Find where the given text appears and provide that cell's center as (X, Y) coordinate. 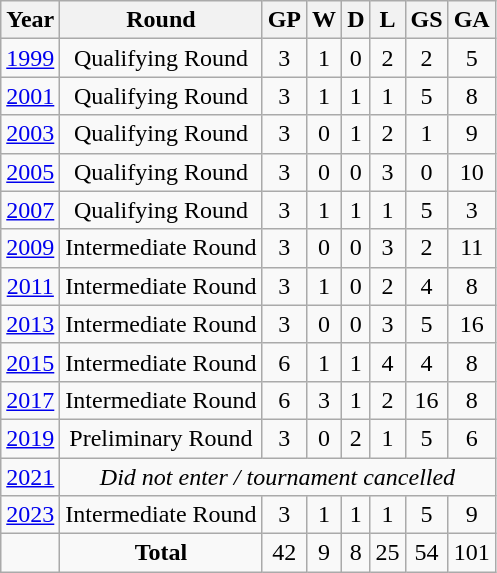
101 (472, 553)
42 (284, 553)
25 (388, 553)
2021 (30, 477)
Year (30, 20)
2019 (30, 438)
54 (426, 553)
2015 (30, 362)
Preliminary Round (161, 438)
GS (426, 20)
D (356, 20)
2017 (30, 400)
2007 (30, 210)
Did not enter / tournament cancelled (278, 477)
11 (472, 248)
L (388, 20)
2011 (30, 286)
W (324, 20)
GP (284, 20)
2009 (30, 248)
2013 (30, 324)
Total (161, 553)
2001 (30, 96)
10 (472, 172)
Round (161, 20)
2023 (30, 515)
GA (472, 20)
1999 (30, 58)
2003 (30, 134)
2005 (30, 172)
